Find where the given text appears and provide that cell's center as (X, Y) coordinate. 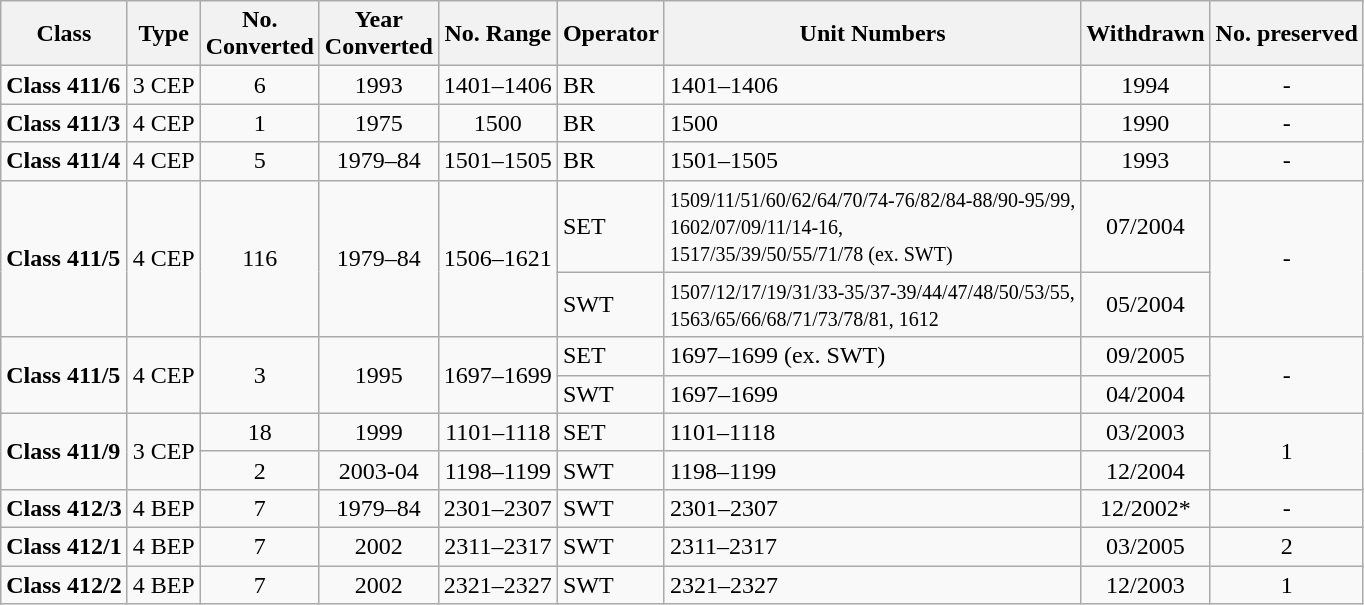
1999 (378, 432)
Class 411/6 (64, 85)
12/2002* (1146, 508)
No.Converted (260, 34)
No. preserved (1286, 34)
Unit Numbers (872, 34)
Class 412/3 (64, 508)
03/2003 (1146, 432)
1697–1699 (ex. SWT) (872, 356)
Type (164, 34)
18 (260, 432)
6 (260, 85)
1506–1621 (498, 258)
12/2004 (1146, 470)
2003-04 (378, 470)
Class 411/3 (64, 123)
1509/11/51/60/62/64/70/74-76/82/84-88/90-95/99, 1602/07/09/11/14-16, 1517/35/39/50/55/71/78 (ex. SWT) (872, 226)
Class 411/9 (64, 451)
Operator (610, 34)
3 (260, 375)
1975 (378, 123)
1995 (378, 375)
116 (260, 258)
Withdrawn (1146, 34)
04/2004 (1146, 394)
03/2005 (1146, 546)
No. Range (498, 34)
1990 (1146, 123)
05/2004 (1146, 304)
Class 411/4 (64, 161)
YearConverted (378, 34)
12/2003 (1146, 585)
Class (64, 34)
Class 412/2 (64, 585)
1994 (1146, 85)
07/2004 (1146, 226)
09/2005 (1146, 356)
1507/12/17/19/31/33-35/37-39/44/47/48/50/53/55, 1563/65/66/68/71/73/78/81, 1612 (872, 304)
5 (260, 161)
Class 412/1 (64, 546)
